Locate the cell with the specified text and output its [x, y] center coordinate. 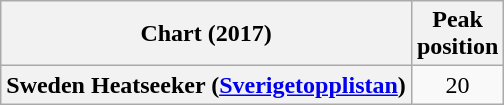
Peakposition [457, 34]
20 [457, 85]
Sweden Heatseeker (Sverigetopplistan) [206, 85]
Chart (2017) [206, 34]
